Provide the (x, y) coordinate of the cell's center where the given text is located.  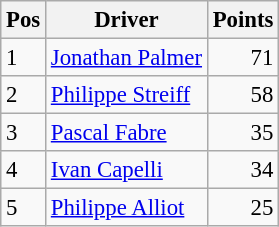
Pos (24, 20)
Philippe Alliot (127, 208)
25 (242, 208)
Pascal Fabre (127, 133)
1 (24, 58)
2 (24, 95)
Driver (127, 20)
Ivan Capelli (127, 170)
58 (242, 95)
Points (242, 20)
Philippe Streiff (127, 95)
5 (24, 208)
71 (242, 58)
35 (242, 133)
3 (24, 133)
34 (242, 170)
4 (24, 170)
Jonathan Palmer (127, 58)
